Return [X, Y] of the center of cell containing provided text 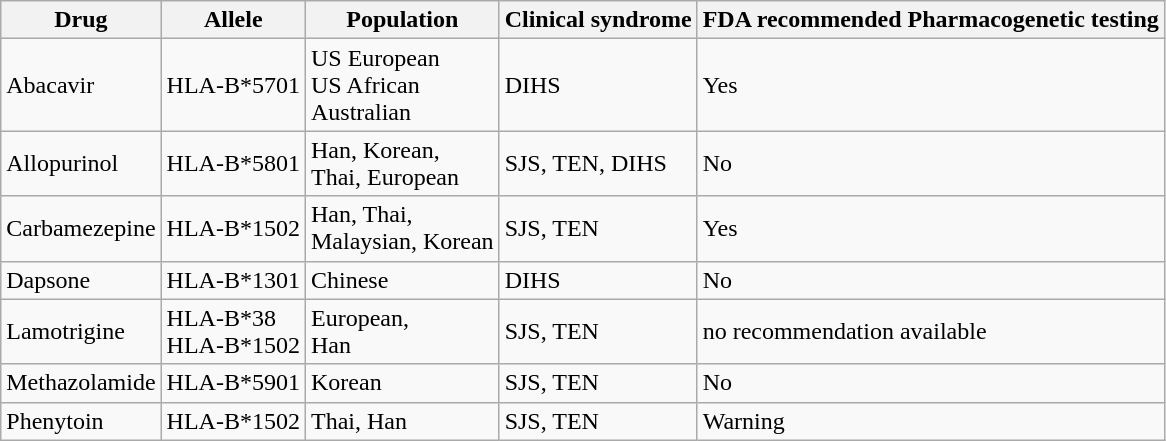
SJS, TEN, DIHS [598, 164]
HLA-B*38HLA-B*1502 [233, 332]
Carbamezepine [81, 228]
Han, Thai,Malaysian, Korean [402, 228]
Chinese [402, 280]
HLA-B*5801 [233, 164]
HLA-B*1301 [233, 280]
Allopurinol [81, 164]
US EuropeanUS AfricanAustralian [402, 85]
Abacavir [81, 85]
Han, Korean,Thai, European [402, 164]
HLA-B*5901 [233, 383]
Methazolamide [81, 383]
Population [402, 20]
Thai, Han [402, 421]
Clinical syndrome [598, 20]
no recommendation available [930, 332]
Warning [930, 421]
HLA-B*5701 [233, 85]
Lamotrigine [81, 332]
FDA recommended Pharmacogenetic testing [930, 20]
Dapsone [81, 280]
Korean [402, 383]
Phenytoin [81, 421]
European,Han [402, 332]
Drug [81, 20]
Allele [233, 20]
